Output the [X, Y] coordinate of the center of the cell containing the given text.  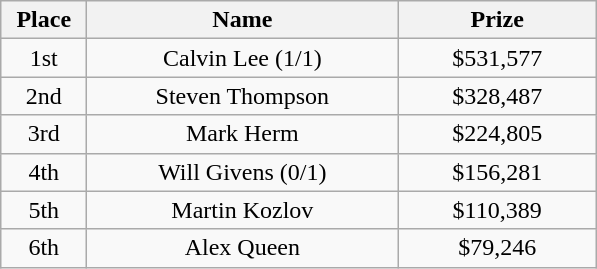
2nd [44, 96]
1st [44, 58]
$79,246 [498, 248]
4th [44, 172]
$224,805 [498, 134]
Steven Thompson [242, 96]
Name [242, 20]
Martin Kozlov [242, 210]
$156,281 [498, 172]
Calvin Lee (1/1) [242, 58]
Alex Queen [242, 248]
Place [44, 20]
$110,389 [498, 210]
$531,577 [498, 58]
6th [44, 248]
Will Givens (0/1) [242, 172]
Mark Herm [242, 134]
3rd [44, 134]
Prize [498, 20]
5th [44, 210]
$328,487 [498, 96]
